Capture the cell that displays the provided text and extract its [X, Y] central coordinate. 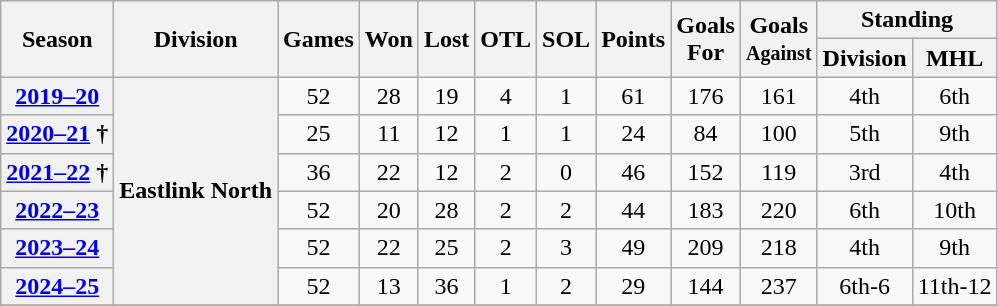
Won [388, 39]
2022–23 [58, 210]
11th-12 [954, 286]
3 [566, 248]
100 [778, 134]
2021–22 † [58, 172]
44 [634, 210]
3rd [864, 172]
GoalsAgainst [778, 39]
237 [778, 286]
20 [388, 210]
OTL [506, 39]
19 [446, 96]
161 [778, 96]
6th-6 [864, 286]
2023–24 [58, 248]
Standing [907, 20]
218 [778, 248]
209 [706, 248]
Season [58, 39]
119 [778, 172]
11 [388, 134]
2024–25 [58, 286]
2020–21 † [58, 134]
0 [566, 172]
4 [506, 96]
176 [706, 96]
10th [954, 210]
13 [388, 286]
220 [778, 210]
24 [634, 134]
46 [634, 172]
183 [706, 210]
84 [706, 134]
GoalsFor [706, 39]
61 [634, 96]
Eastlink North [196, 191]
MHL [954, 58]
49 [634, 248]
29 [634, 286]
5th [864, 134]
Games [319, 39]
2019–20 [58, 96]
SOL [566, 39]
Lost [446, 39]
Points [634, 39]
152 [706, 172]
144 [706, 286]
